Output the [X, Y] coordinate of the center of the cell containing the given text.  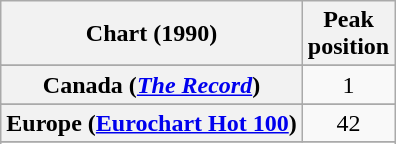
Peakposition [348, 34]
Canada (The Record) [152, 85]
1 [348, 85]
Europe (Eurochart Hot 100) [152, 123]
42 [348, 123]
Chart (1990) [152, 34]
